Locate the cell with the specified text and output its (X, Y) center coordinate. 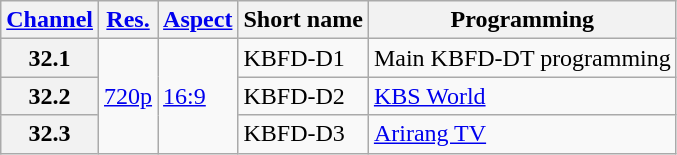
Res. (128, 20)
16:9 (198, 96)
Channel (50, 20)
720p (128, 96)
32.2 (50, 96)
KBFD-D1 (303, 58)
Aspect (198, 20)
KBFD-D2 (303, 96)
Main KBFD-DT programming (522, 58)
Short name (303, 20)
Programming (522, 20)
KBFD-D3 (303, 134)
32.1 (50, 58)
32.3 (50, 134)
Arirang TV (522, 134)
KBS World (522, 96)
